Return the [X, Y] coordinate for the center point of the cell that contains the specified text.  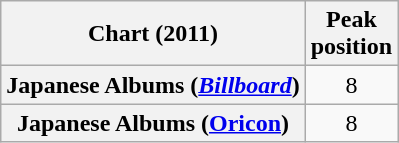
Chart (2011) [153, 34]
Japanese Albums (Oricon) [153, 123]
Japanese Albums (Billboard) [153, 85]
Peak position [351, 34]
